Locate the cell with the specified text and output its (x, y) center coordinate. 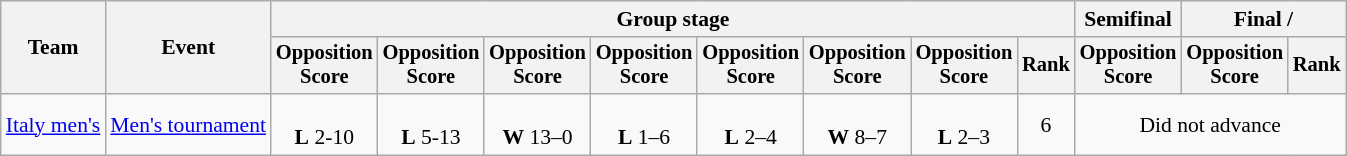
L 2-10 (324, 124)
6 (1046, 124)
Italy men's (54, 124)
Semifinal (1128, 19)
L 2–4 (750, 124)
L 5-13 (432, 124)
Event (188, 48)
Final / (1263, 19)
W 8–7 (858, 124)
L 2–3 (964, 124)
Did not advance (1210, 124)
Team (54, 48)
Group stage (673, 19)
Men's tournament (188, 124)
L 1–6 (644, 124)
W 13–0 (538, 124)
